Return the [X, Y] coordinate for the center point of the cell that contains the specified text.  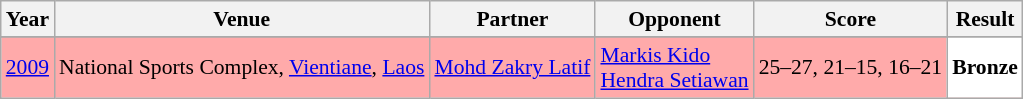
Result [985, 19]
Score [851, 19]
Mohd Zakry Latif [512, 68]
Venue [242, 19]
25–27, 21–15, 16–21 [851, 68]
Bronze [985, 68]
National Sports Complex, Vientiane, Laos [242, 68]
Opponent [674, 19]
Markis Kido Hendra Setiawan [674, 68]
2009 [28, 68]
Year [28, 19]
Partner [512, 19]
